Capture the cell that displays the provided text and extract its [X, Y] central coordinate. 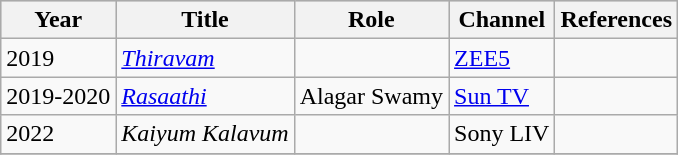
2019-2020 [58, 96]
Kaiyum Kalavum [205, 134]
Thiravam [205, 58]
Title [205, 20]
Sony LIV [502, 134]
2022 [58, 134]
ZEE5 [502, 58]
Sun TV [502, 96]
2019 [58, 58]
Channel [502, 20]
References [616, 20]
Year [58, 20]
Alagar Swamy [371, 96]
Rasaathi [205, 96]
Role [371, 20]
